Return [x, y] of the center of cell containing provided text 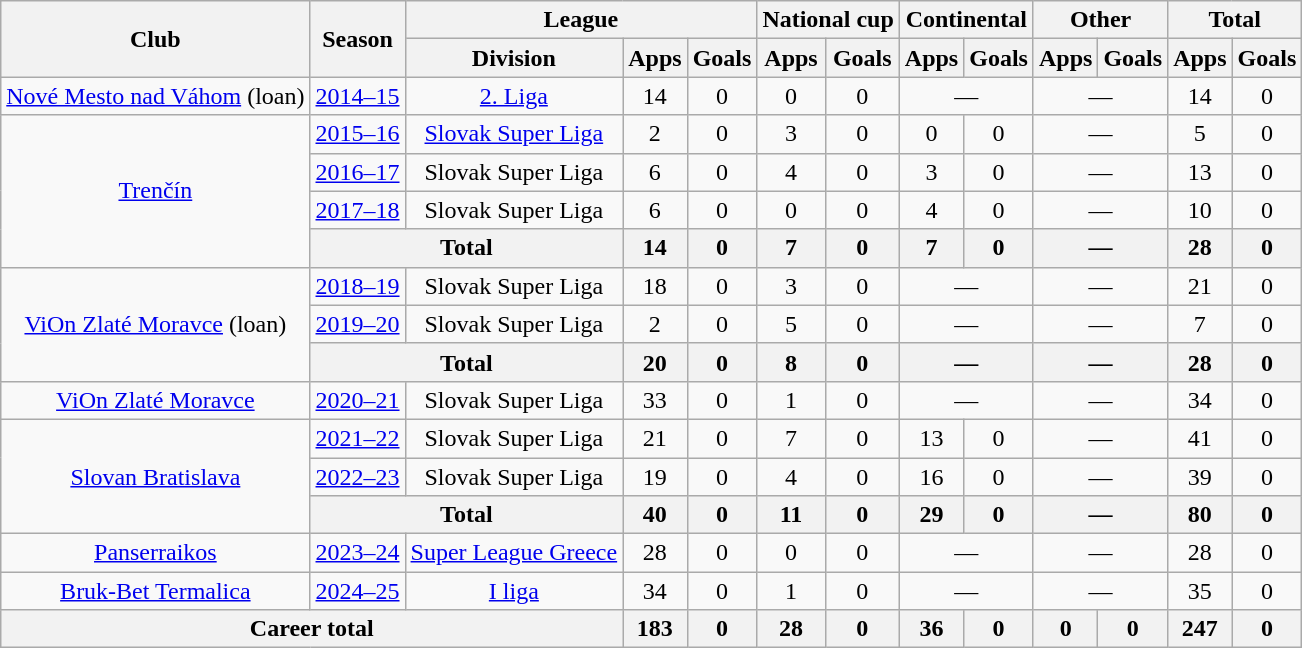
Nové Mesto nad Váhom (loan) [156, 96]
Club [156, 39]
League [581, 20]
183 [655, 629]
2016–17 [358, 172]
2015–16 [358, 134]
Career total [312, 629]
2020–21 [358, 400]
Other [1100, 20]
36 [931, 629]
8 [791, 362]
35 [1200, 591]
National cup [828, 20]
41 [1200, 438]
2019–20 [358, 324]
2024–25 [358, 591]
Season [358, 39]
2018–19 [358, 286]
16 [931, 477]
2023–24 [358, 553]
80 [1200, 515]
2. Liga [514, 96]
2017–18 [358, 210]
2014–15 [358, 96]
Trenčín [156, 191]
ViOn Zlaté Moravce [156, 400]
18 [655, 286]
39 [1200, 477]
I liga [514, 591]
2022–23 [358, 477]
Panserraikos [156, 553]
Slovan Bratislava [156, 476]
33 [655, 400]
Super League Greece [514, 553]
29 [931, 515]
ViOn Zlaté Moravce (loan) [156, 324]
Continental [966, 20]
11 [791, 515]
10 [1200, 210]
Bruk-Bet Termalica [156, 591]
247 [1200, 629]
19 [655, 477]
Division [514, 58]
2021–22 [358, 438]
40 [655, 515]
20 [655, 362]
